Return [X, Y] of the center of cell containing provided text 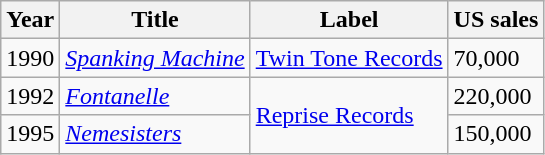
1995 [30, 134]
150,000 [496, 134]
Fontanelle [155, 96]
70,000 [496, 58]
220,000 [496, 96]
Twin Tone Records [349, 58]
Reprise Records [349, 115]
Nemesisters [155, 134]
1990 [30, 58]
Spanking Machine [155, 58]
Title [155, 20]
1992 [30, 96]
US sales [496, 20]
Label [349, 20]
Year [30, 20]
